Extract the (x, y) coordinate from the center of the cell holding the provided text.  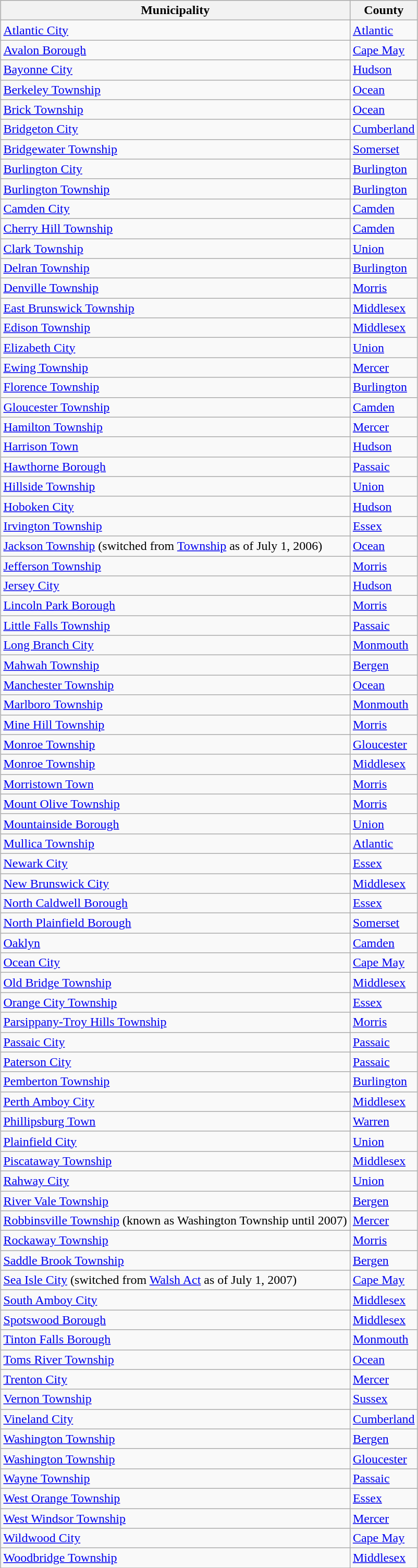
North Caldwell Borough (175, 903)
Toms River Township (175, 1359)
Woodbridge Township (175, 1558)
Tinton Falls Borough (175, 1340)
Hawthorne Borough (175, 467)
Paterson City (175, 1062)
Spotswood Borough (175, 1320)
Newark City (175, 863)
Robbinsville Township (known as Washington Township until 2007) (175, 1221)
Mount Olive Township (175, 804)
Saddle Brook Township (175, 1260)
Hillside Township (175, 486)
Mullica Township (175, 843)
Vernon Township (175, 1399)
Vineland City (175, 1419)
Pemberton Township (175, 1082)
North Plainfield Borough (175, 923)
Sea Isle City (switched from Walsh Act as of July 1, 2007) (175, 1280)
River Vale Township (175, 1200)
Phillipsburg Town (175, 1121)
Bridgewater Township (175, 149)
Hamilton Township (175, 427)
Municipality (175, 10)
Mountainside Borough (175, 824)
Marlboro Township (175, 705)
Edison Township (175, 328)
Mahwah Township (175, 665)
Lincoln Park Borough (175, 606)
Long Branch City (175, 645)
West Windsor Township (175, 1518)
South Amboy City (175, 1300)
Piscataway Township (175, 1161)
Berkeley Township (175, 90)
Morristown Town (175, 784)
Delran Township (175, 268)
Camden City (175, 209)
County (384, 10)
Denville Township (175, 288)
Jackson Township (switched from Township as of July 1, 2006) (175, 546)
Burlington Township (175, 189)
Plainfield City (175, 1141)
Rockaway Township (175, 1241)
Hoboken City (175, 506)
Avalon Borough (175, 50)
Ewing Township (175, 367)
Bayonne City (175, 70)
Manchester Township (175, 685)
Bridgeton City (175, 129)
Brick Township (175, 109)
Florence Township (175, 387)
Wildwood City (175, 1538)
Perth Amboy City (175, 1101)
Burlington City (175, 169)
Oaklyn (175, 943)
Little Falls Township (175, 626)
Orange City Township (175, 1002)
New Brunswick City (175, 884)
Irvington Township (175, 526)
Atlantic City (175, 30)
Elizabeth City (175, 348)
Ocean City (175, 963)
Mine Hill Township (175, 725)
Old Bridge Township (175, 983)
Passaic City (175, 1042)
Rahway City (175, 1181)
Jefferson Township (175, 566)
Parsippany-Troy Hills Township (175, 1022)
Sussex (384, 1399)
Harrison Town (175, 447)
Gloucester Township (175, 407)
Cherry Hill Township (175, 228)
East Brunswick Township (175, 308)
Trenton City (175, 1379)
West Orange Township (175, 1498)
Warren (384, 1121)
Clark Township (175, 249)
Jersey City (175, 586)
Wayne Township (175, 1478)
